Return [X, Y] of the center of cell containing provided text 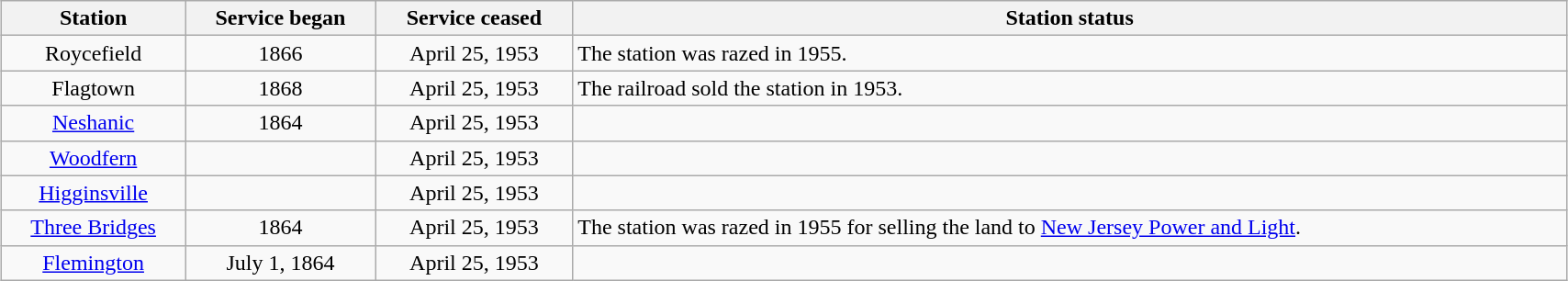
The station was razed in 1955 for selling the land to New Jersey Power and Light. [1070, 228]
The railroad sold the station in 1953. [1070, 88]
Station status [1070, 18]
Station [94, 18]
Neshanic [94, 123]
July 1, 1864 [281, 263]
Flemington [94, 263]
1868 [281, 88]
Three Bridges [94, 228]
Woodfern [94, 158]
Roycefield [94, 53]
Service began [281, 18]
1866 [281, 53]
Flagtown [94, 88]
Higginsville [94, 193]
Service ceased [474, 18]
The station was razed in 1955. [1070, 53]
